Determine the (x, y) coordinate at the center of the cell enclosing the given text.  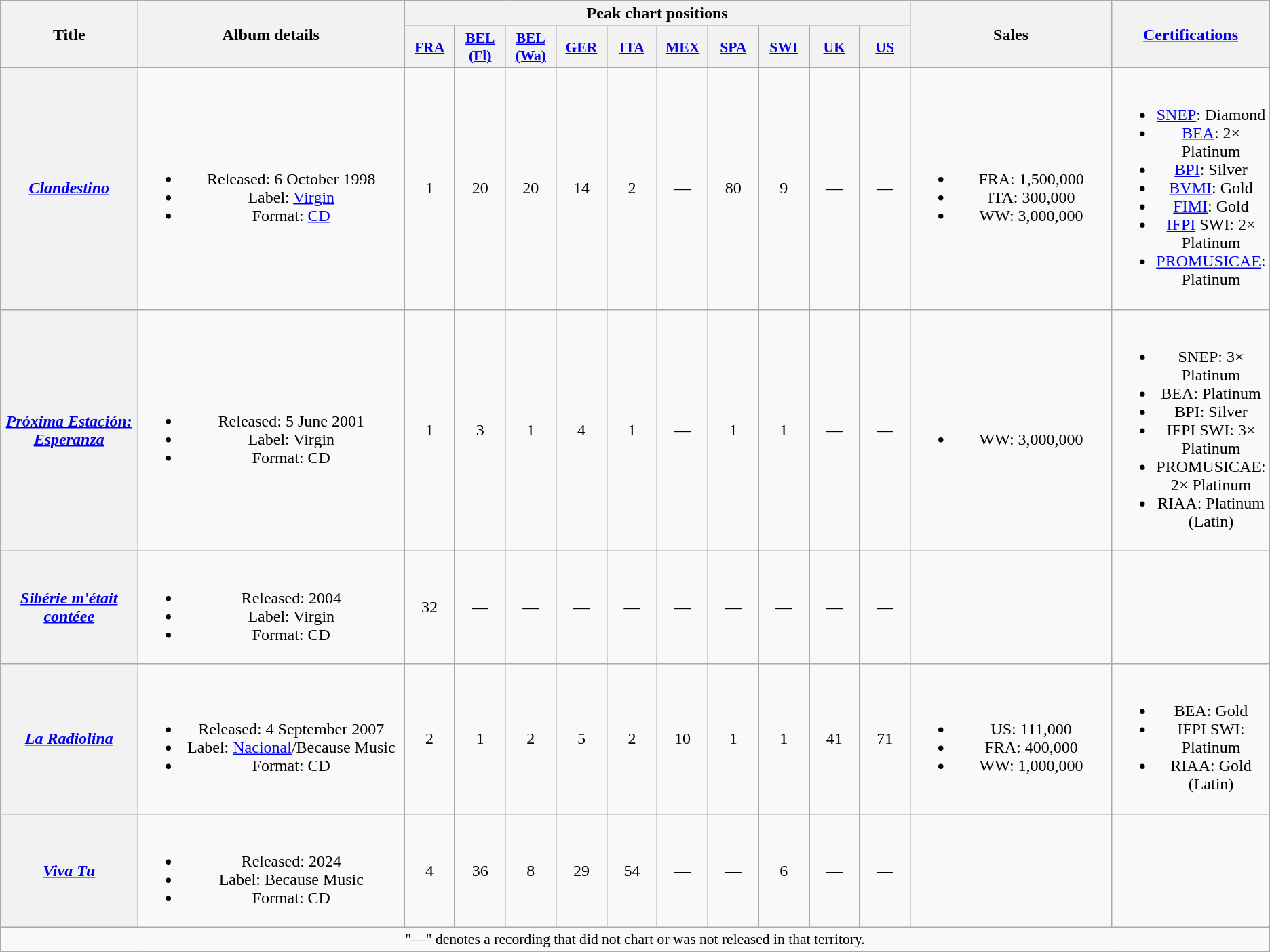
BEL(Wa) (531, 47)
Released: 2004Label: VirginFormat: CD (271, 608)
9 (784, 189)
WW: 3,000,000 (1011, 430)
MEX (682, 47)
Sibérie m'était contéee (69, 608)
3 (480, 430)
Peak chart positions (657, 14)
5 (582, 739)
14 (582, 189)
71 (885, 739)
36 (480, 871)
SNEP: DiamondBEA: 2× PlatinumBPI: SilverBVMI: GoldFIMI: GoldIFPI SWI: 2× PlatinumPROMUSICAE: Platinum (1191, 189)
SPA (733, 47)
10 (682, 739)
Released: 5 June 2001Label: VirginFormat: CD (271, 430)
"—" denotes a recording that did not chart or was not released in that territory. (635, 939)
32 (430, 608)
Clandestino (69, 189)
ITA (632, 47)
41 (834, 739)
BEL(Fl) (480, 47)
Released: 2024Label: Because MusicFormat: CD (271, 871)
8 (531, 871)
Released: 4 September 2007Label: Nacional/Because MusicFormat: CD (271, 739)
6 (784, 871)
Viva Tu (69, 871)
Certifications (1191, 34)
29 (582, 871)
BEA: GoldIFPI SWI: PlatinumRIAA: Gold (Latin) (1191, 739)
Sales (1011, 34)
Album details (271, 34)
Próxima Estación: Esperanza (69, 430)
80 (733, 189)
GER (582, 47)
FRA (430, 47)
UK (834, 47)
SNEP: 3× PlatinumBEA: PlatinumBPI: SilverIFPI SWI: 3× PlatinumPROMUSICAE: 2× PlatinumRIAA: Platinum (Latin) (1191, 430)
54 (632, 871)
Title (69, 34)
SWI (784, 47)
La Radiolina (69, 739)
Released: 6 October 1998Label: VirginFormat: CD (271, 189)
US: 111,000FRA: 400,000WW: 1,000,000 (1011, 739)
FRA: 1,500,000ITA: 300,000WW: 3,000,000 (1011, 189)
US (885, 47)
